Search for the cell housing the specified text and yield its (x, y) center coordinate. 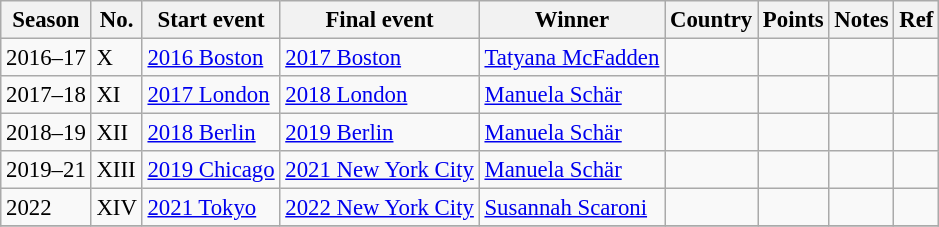
2019 Chicago (211, 170)
2016 Boston (211, 58)
2021 Tokyo (211, 208)
2019 Berlin (380, 133)
Tatyana McFadden (572, 58)
Season (46, 20)
Ref (916, 20)
XI (116, 95)
2022 (46, 208)
2019–21 (46, 170)
No. (116, 20)
2017–18 (46, 95)
2021 New York City (380, 170)
Start event (211, 20)
XIV (116, 208)
XII (116, 133)
2022 New York City (380, 208)
2017 London (211, 95)
XIII (116, 170)
2018 Berlin (211, 133)
Final event (380, 20)
X (116, 58)
2017 Boston (380, 58)
Points (794, 20)
Country (712, 20)
2018 London (380, 95)
2018–19 (46, 133)
Susannah Scaroni (572, 208)
Winner (572, 20)
Notes (862, 20)
2016–17 (46, 58)
